Capture the cell that displays the provided text and extract its [x, y] central coordinate. 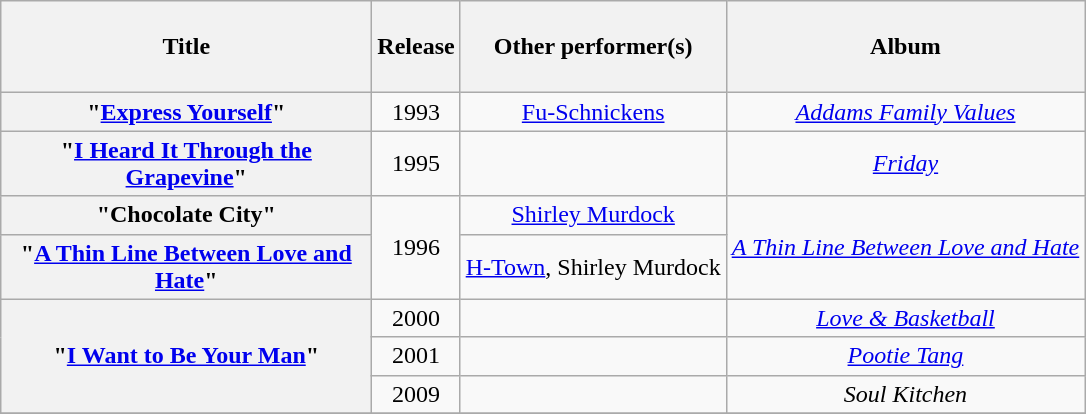
Other performer(s) [593, 47]
1996 [416, 248]
"A Thin Line Between Love and Hate" [186, 266]
Friday [906, 164]
"Express Yourself" [186, 112]
"I Want to Be Your Man" [186, 356]
Album [906, 47]
2000 [416, 318]
Pootie Tang [906, 356]
Love & Basketball [906, 318]
A Thin Line Between Love and Hate [906, 248]
1993 [416, 112]
Title [186, 47]
H-Town, Shirley Murdock [593, 266]
1995 [416, 164]
2009 [416, 394]
Shirley Murdock [593, 215]
Addams Family Values [906, 112]
"Chocolate City" [186, 215]
Soul Kitchen [906, 394]
Release [416, 47]
"I Heard It Through the Grapevine" [186, 164]
Fu-Schnickens [593, 112]
2001 [416, 356]
